Output the [x, y] coordinate of the center of the cell containing the given text.  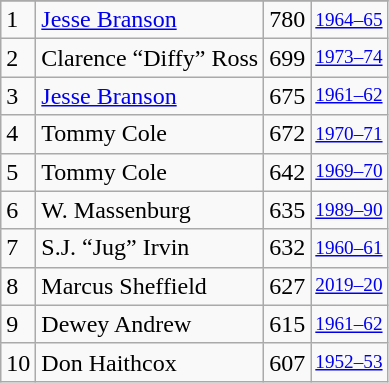
1964–65 [349, 20]
8 [18, 286]
1960–61 [349, 248]
1989–90 [349, 210]
3 [18, 96]
S.J. “Jug” Irvin [150, 248]
672 [288, 134]
Dewey Andrew [150, 324]
1973–74 [349, 58]
1952–53 [349, 362]
10 [18, 362]
2 [18, 58]
699 [288, 58]
635 [288, 210]
1969–70 [349, 172]
1970–71 [349, 134]
642 [288, 172]
675 [288, 96]
615 [288, 324]
2019–20 [349, 286]
Clarence “Diffy” Ross [150, 58]
9 [18, 324]
6 [18, 210]
1 [18, 20]
7 [18, 248]
5 [18, 172]
W. Massenburg [150, 210]
607 [288, 362]
780 [288, 20]
Marcus Sheffield [150, 286]
627 [288, 286]
Don Haithcox [150, 362]
632 [288, 248]
4 [18, 134]
